Scan for the cell matching the given text and deliver its (X, Y) coordinate at center. 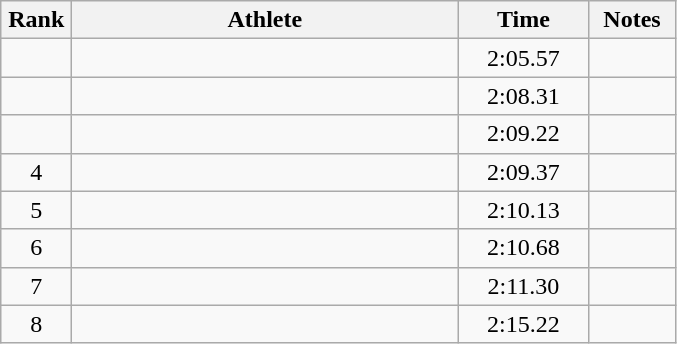
7 (36, 286)
5 (36, 210)
Time (524, 20)
Rank (36, 20)
6 (36, 248)
2:05.57 (524, 58)
2:15.22 (524, 324)
8 (36, 324)
2:10.68 (524, 248)
2:09.37 (524, 172)
2:09.22 (524, 134)
2:11.30 (524, 286)
2:10.13 (524, 210)
4 (36, 172)
Athlete (265, 20)
2:08.31 (524, 96)
Notes (632, 20)
